Search for the cell housing the specified text and yield its [x, y] center coordinate. 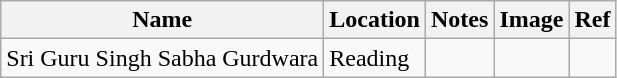
Reading [375, 58]
Name [162, 20]
Sri Guru Singh Sabha Gurdwara [162, 58]
Location [375, 20]
Image [532, 20]
Notes [460, 20]
Ref [592, 20]
